Detect which cell encompasses the target text, then output its (X, Y) center coordinate. 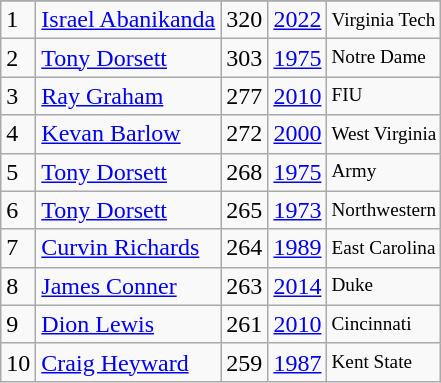
1 (18, 20)
Dion Lewis (128, 324)
Cincinnati (384, 324)
277 (244, 96)
10 (18, 362)
Army (384, 172)
272 (244, 134)
7 (18, 248)
268 (244, 172)
James Conner (128, 286)
2014 (298, 286)
4 (18, 134)
2 (18, 58)
East Carolina (384, 248)
2022 (298, 20)
261 (244, 324)
Duke (384, 286)
1973 (298, 210)
2000 (298, 134)
259 (244, 362)
9 (18, 324)
3 (18, 96)
8 (18, 286)
West Virginia (384, 134)
303 (244, 58)
Israel Abanikanda (128, 20)
1987 (298, 362)
Notre Dame (384, 58)
6 (18, 210)
263 (244, 286)
Virginia Tech (384, 20)
FIU (384, 96)
5 (18, 172)
Kevan Barlow (128, 134)
Ray Graham (128, 96)
Northwestern (384, 210)
264 (244, 248)
265 (244, 210)
320 (244, 20)
Craig Heyward (128, 362)
Kent State (384, 362)
1989 (298, 248)
Curvin Richards (128, 248)
